Search for the cell housing the specified text and yield its [x, y] center coordinate. 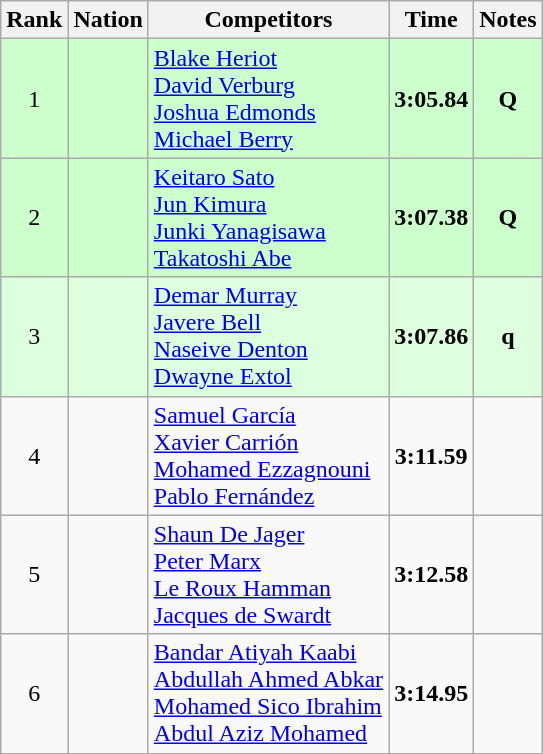
Blake HeriotDavid VerburgJoshua EdmondsMichael Berry [268, 98]
3:14.95 [432, 694]
2 [34, 218]
3:07.86 [432, 336]
Samuel GarcíaXavier CarriónMohamed EzzagnouniPablo Fernández [268, 456]
Competitors [268, 20]
6 [34, 694]
3:11.59 [432, 456]
4 [34, 456]
Time [432, 20]
Keitaro SatoJun KimuraJunki YanagisawaTakatoshi Abe [268, 218]
q [508, 336]
Demar MurrayJavere BellNaseive DentonDwayne Extol [268, 336]
1 [34, 98]
3:05.84 [432, 98]
3 [34, 336]
Bandar Atiyah KaabiAbdullah Ahmed AbkarMohamed Sico IbrahimAbdul Aziz Mohamed [268, 694]
Nation [108, 20]
3:07.38 [432, 218]
Rank [34, 20]
5 [34, 574]
Shaun De JagerPeter MarxLe Roux HammanJacques de Swardt [268, 574]
3:12.58 [432, 574]
Notes [508, 20]
